Extract the [X, Y] coordinate from the center of the cell holding the provided text.  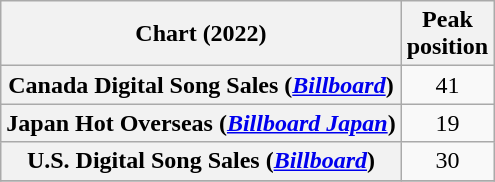
19 [447, 123]
U.S. Digital Song Sales (Billboard) [201, 161]
Japan Hot Overseas (Billboard Japan) [201, 123]
Chart (2022) [201, 34]
Canada Digital Song Sales (Billboard) [201, 85]
41 [447, 85]
Peakposition [447, 34]
30 [447, 161]
